Identify which cell holds the provided text, then report its [x, y] central coordinate. 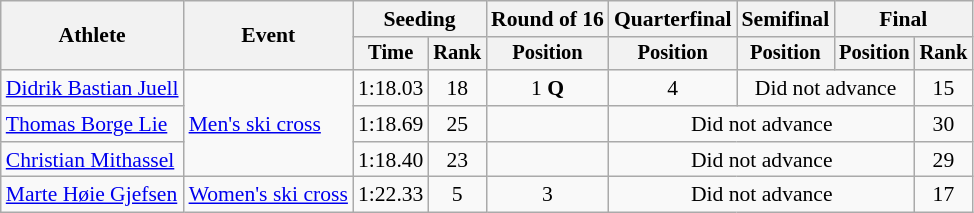
Christian Mithassel [92, 160]
Semifinal [786, 19]
15 [944, 88]
Thomas Borge Lie [92, 124]
Women's ski cross [268, 195]
29 [944, 160]
Didrik Bastian Juell [92, 88]
1:18.69 [390, 124]
Athlete [92, 36]
Final [903, 19]
23 [457, 160]
5 [457, 195]
1 Q [548, 88]
Event [268, 36]
1:18.40 [390, 160]
25 [457, 124]
Time [390, 54]
1:22.33 [390, 195]
Marte Høie Gjefsen [92, 195]
Round of 16 [548, 19]
4 [673, 88]
3 [548, 195]
Seeding [420, 19]
Quarterfinal [673, 19]
17 [944, 195]
30 [944, 124]
Men's ski cross [268, 124]
18 [457, 88]
1:18.03 [390, 88]
